Find where the given text appears and provide that cell's center as (X, Y) coordinate. 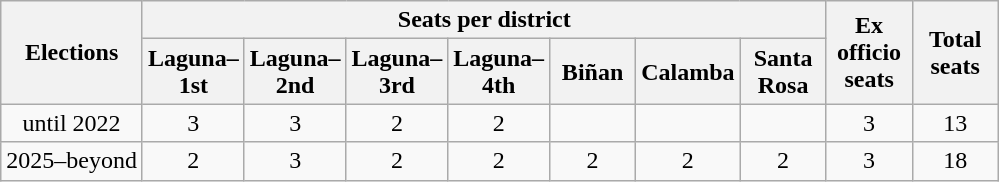
13 (955, 123)
Total seats (955, 52)
Laguna–1st (193, 72)
Calamba (688, 72)
2025–beyond (72, 161)
Laguna–3rd (397, 72)
Laguna–2nd (295, 72)
Biñan (593, 72)
Ex officio seats (869, 52)
18 (955, 161)
Seats per district (484, 20)
Laguna–4th (499, 72)
Elections (72, 52)
until 2022 (72, 123)
Santa Rosa (783, 72)
